Search for the cell housing the specified text and yield its (x, y) center coordinate. 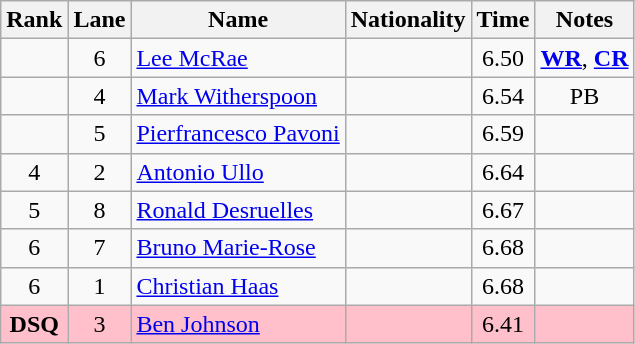
6.41 (503, 324)
PB (584, 96)
Christian Haas (238, 286)
Mark Witherspoon (238, 96)
Lee McRae (238, 58)
Nationality (408, 20)
6.50 (503, 58)
6.64 (503, 172)
Time (503, 20)
7 (100, 248)
Pierfrancesco Pavoni (238, 134)
6.54 (503, 96)
Rank (34, 20)
2 (100, 172)
Ronald Desruelles (238, 210)
Notes (584, 20)
Antonio Ullo (238, 172)
Ben Johnson (238, 324)
Lane (100, 20)
6.67 (503, 210)
Bruno Marie-Rose (238, 248)
Name (238, 20)
DSQ (34, 324)
6.59 (503, 134)
1 (100, 286)
WR, CR (584, 58)
8 (100, 210)
3 (100, 324)
